Return (X, Y) of the center of cell containing provided text 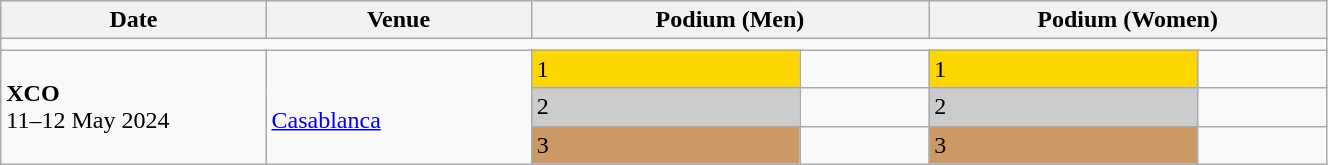
Podium (Men) (730, 20)
Casablanca (398, 107)
Podium (Women) (1128, 20)
XCO 11–12 May 2024 (134, 107)
Date (134, 20)
Venue (398, 20)
